Return [x, y] of the center of cell containing provided text 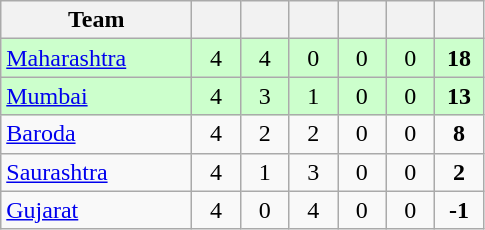
Gujarat [96, 210]
13 [460, 96]
Baroda [96, 134]
Team [96, 20]
Maharashtra [96, 58]
18 [460, 58]
8 [460, 134]
-1 [460, 210]
Saurashtra [96, 172]
Mumbai [96, 96]
